Extract the [x, y] coordinate from the center of the cell holding the provided text.  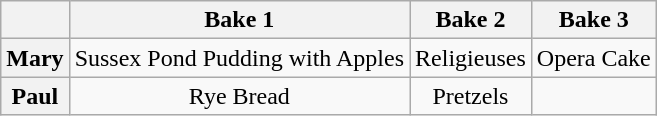
Rye Bread [239, 96]
Sussex Pond Pudding with Apples [239, 58]
Religieuses [471, 58]
Mary [35, 58]
Pretzels [471, 96]
Bake 1 [239, 20]
Bake 2 [471, 20]
Paul [35, 96]
Opera Cake [594, 58]
Bake 3 [594, 20]
